Output the [x, y] coordinate of the center of the cell containing the given text.  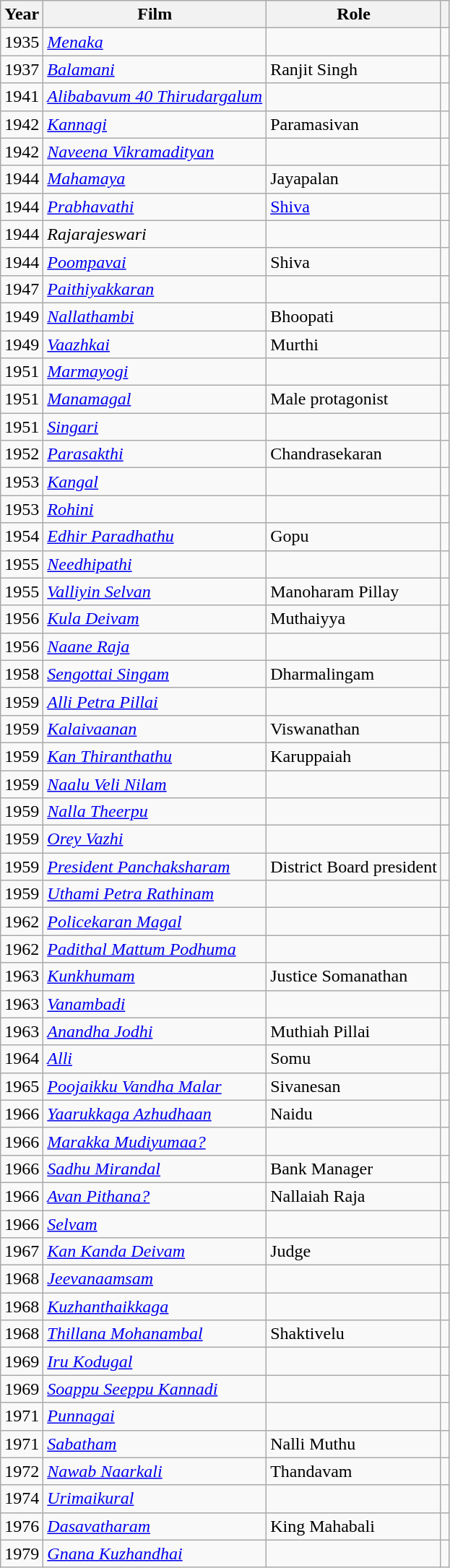
King Mahabali [354, 1526]
Yaarukkaga Azhudhaan [155, 1114]
Iru Kodugal [155, 1361]
Year [22, 14]
Needhipathi [155, 564]
Sadhu Mirandal [155, 1169]
Paithiyakkaran [155, 289]
Vanambadi [155, 1004]
Naveena Vikramadityan [155, 152]
Marakka Mudiyumaa? [155, 1141]
Sengottai Singam [155, 674]
Singari [155, 427]
1958 [22, 674]
Padithal Mattum Podhuma [155, 949]
1979 [22, 1554]
Marmayogi [155, 372]
Judge [354, 1252]
Chandrasekaran [354, 454]
Murthi [354, 345]
Thandavam [354, 1471]
Alli Petra Pillai [155, 701]
Justice Somanathan [354, 976]
Urimaikural [155, 1499]
1964 [22, 1059]
Paramasivan [354, 124]
President Panchaksharam [155, 867]
Orey Vazhi [155, 839]
Rohini [155, 509]
Dasavatharam [155, 1526]
Naalu Veli Nilam [155, 784]
Edhir Paradhathu [155, 537]
1937 [22, 69]
Selvam [155, 1224]
Vaazhkai [155, 345]
Kunkhumam [155, 976]
Nawab Naarkali [155, 1471]
Punnagai [155, 1416]
1972 [22, 1471]
Menaka [155, 42]
Jayapalan [354, 179]
Rajarajeswari [155, 234]
Shaktivelu [354, 1334]
Bhoopati [354, 316]
Anandha Jodhi [155, 1031]
Prabhavathi [155, 207]
Kuzhanthaikkaga [155, 1307]
Dharmalingam [354, 674]
Alli [155, 1059]
Ranjit Singh [354, 69]
Somu [354, 1059]
1935 [22, 42]
Parasakthi [155, 454]
Sabatham [155, 1444]
Role [354, 14]
Nallathambi [155, 316]
Film [155, 14]
Nalla Theerpu [155, 812]
1976 [22, 1526]
Poojaikku Vandha Malar [155, 1086]
Kangal [155, 482]
Kan Thiranthathu [155, 756]
Alibabavum 40 Thirudargalum [155, 97]
Manamagal [155, 399]
Valliyin Selvan [155, 592]
Muthaiyya [354, 619]
1954 [22, 537]
Gopu [354, 537]
Soappu Seeppu Kannadi [155, 1389]
Naane Raja [155, 646]
Balamani [155, 69]
1965 [22, 1086]
Jeevanaamsam [155, 1279]
Uthami Petra Rathinam [155, 894]
Avan Pithana? [155, 1196]
1941 [22, 97]
Nallaiah Raja [354, 1196]
Karuppaiah [354, 756]
Thillana Mohanambal [155, 1334]
Sivanesan [354, 1086]
Nalli Muthu [354, 1444]
District Board president [354, 867]
Viswanathan [354, 729]
Gnana Kuzhandhai [155, 1554]
Kan Kanda Deivam [155, 1252]
1952 [22, 454]
Kalaivaanan [155, 729]
1974 [22, 1499]
Male protagonist [354, 399]
Naidu [354, 1114]
Mahamaya [155, 179]
Policekaran Magal [155, 922]
Poompavai [155, 261]
1967 [22, 1252]
Kannagi [155, 124]
Bank Manager [354, 1169]
Kula Deivam [155, 619]
Muthiah Pillai [354, 1031]
1947 [22, 289]
Manoharam Pillay [354, 592]
